Extract the (X, Y) coordinate from the center of the cell holding the provided text.  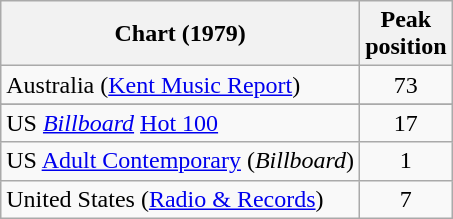
17 (406, 123)
1 (406, 161)
US Adult Contemporary (Billboard) (180, 161)
Chart (1979) (180, 34)
Peak position (406, 34)
United States (Radio & Records) (180, 199)
7 (406, 199)
US Billboard Hot 100 (180, 123)
73 (406, 85)
Australia (Kent Music Report) (180, 85)
